Search for the cell housing the specified text and yield its (x, y) center coordinate. 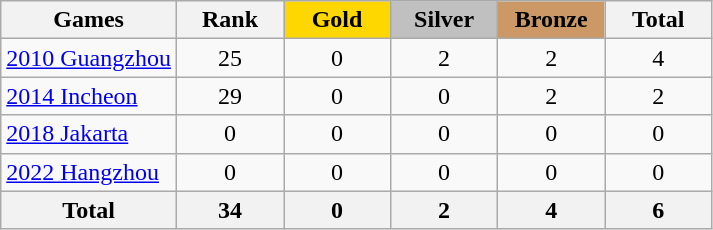
29 (230, 96)
34 (230, 210)
Silver (444, 20)
2022 Hangzhou (89, 172)
25 (230, 58)
Rank (230, 20)
Gold (338, 20)
2018 Jakarta (89, 134)
Games (89, 20)
6 (658, 210)
2010 Guangzhou (89, 58)
2014 Incheon (89, 96)
Bronze (552, 20)
